Identify which cell holds the provided text, then report its [x, y] central coordinate. 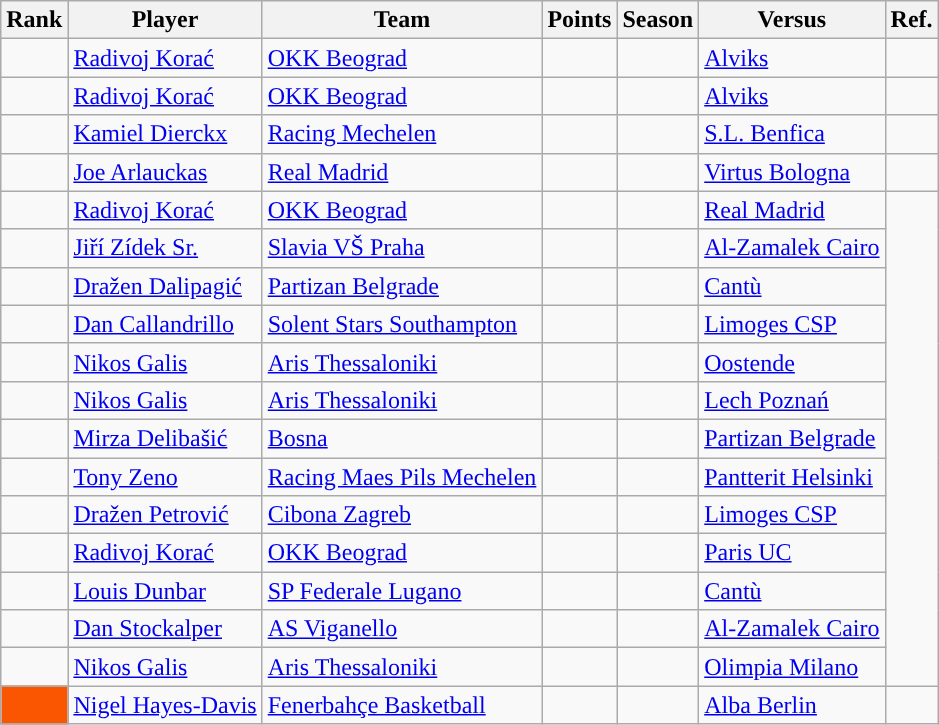
Kamiel Dierckx [165, 134]
Paris UC [792, 553]
Dan Callandrillo [165, 324]
Pantterit Helsinki [792, 477]
Bosna [402, 438]
Nigel Hayes-Davis [165, 705]
Team [402, 20]
Lech Poznań [792, 400]
Slavia VŠ Praha [402, 248]
Solent Stars Southampton [402, 324]
Mirza Delibašić [165, 438]
Alba Berlin [792, 705]
Louis Dunbar [165, 591]
Dražen Dalipagić [165, 286]
Racing Maes Pils Mechelen [402, 477]
AS Viganello [402, 629]
Racing Mechelen [402, 134]
Tony Zeno [165, 477]
Dražen Petrović [165, 515]
Fenerbahçe Basketball [402, 705]
Player [165, 20]
Season [658, 20]
S.L. Benfica [792, 134]
Rank [34, 20]
Oostende [792, 362]
SP Federale Lugano [402, 591]
Ref. [912, 20]
Cibona Zagreb [402, 515]
Versus [792, 20]
Points [580, 20]
Virtus Bologna [792, 172]
Jiří Zídek Sr. [165, 248]
Dan Stockalper [165, 629]
Joe Arlauckas [165, 172]
Olimpia Milano [792, 667]
